Return the (X, Y) coordinate for the center point of the cell that contains the specified text.  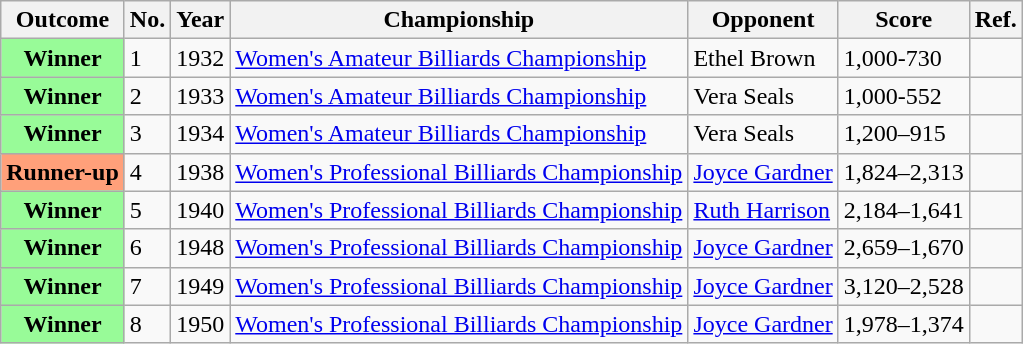
1,000-730 (904, 58)
6 (147, 248)
4 (147, 172)
Year (200, 20)
1934 (200, 134)
8 (147, 324)
2,659–1,670 (904, 248)
2 (147, 96)
5 (147, 210)
Runner-up (63, 172)
Championship (459, 20)
3,120–2,528 (904, 286)
1933 (200, 96)
1949 (200, 286)
1,978–1,374 (904, 324)
7 (147, 286)
1940 (200, 210)
3 (147, 134)
Outcome (63, 20)
1,200–915 (904, 134)
1938 (200, 172)
2,184–1,641 (904, 210)
1,824–2,313 (904, 172)
Ethel Brown (763, 58)
No. (147, 20)
Ref. (996, 20)
Ruth Harrison (763, 210)
Score (904, 20)
1948 (200, 248)
Opponent (763, 20)
1,000-552 (904, 96)
1 (147, 58)
1950 (200, 324)
1932 (200, 58)
